Pinpoint the cell where the given text exists, returning its (x, y) midpoint coordinate. 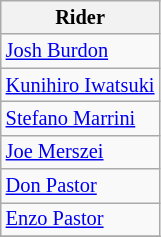
Enzo Pastor (80, 219)
Josh Burdon (80, 51)
Rider (80, 17)
Joe Merszei (80, 152)
Stefano Marrini (80, 118)
Kunihiro Iwatsuki (80, 85)
Don Pastor (80, 186)
